For the text-containing cell, return its midpoint in (x, y) coordinate format. 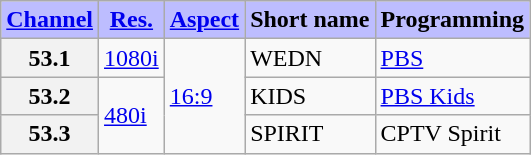
Short name (310, 20)
KIDS (310, 96)
CPTV Spirit (452, 134)
1080i (132, 58)
PBS Kids (452, 96)
Aspect (204, 20)
16:9 (204, 96)
WEDN (310, 58)
53.3 (50, 134)
Channel (50, 20)
SPIRIT (310, 134)
480i (132, 115)
PBS (452, 58)
Programming (452, 20)
Res. (132, 20)
53.2 (50, 96)
53.1 (50, 58)
